Output the [x, y] coordinate of the center of the cell containing the given text.  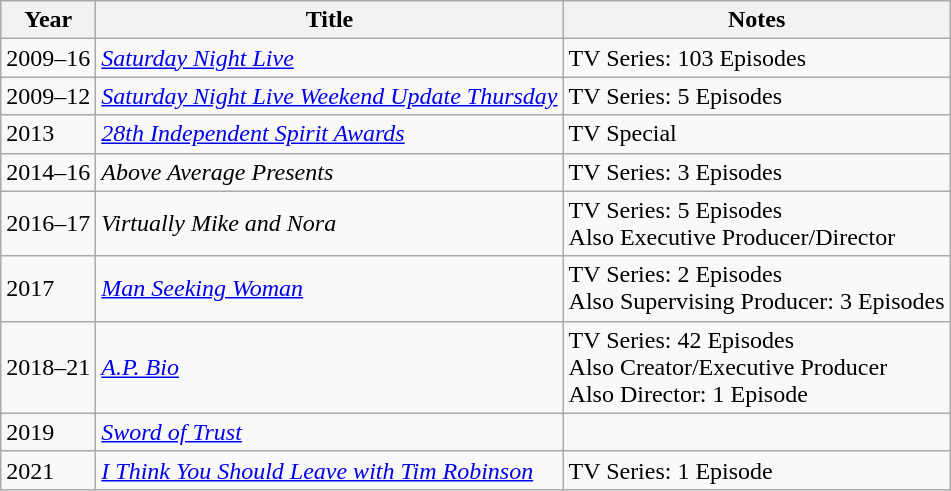
2013 [48, 134]
Saturday Night Live [330, 58]
TV Series: 5 Episodes [756, 96]
Above Average Presents [330, 172]
Year [48, 20]
Notes [756, 20]
TV Series: 42 EpisodesAlso Creator/Executive ProducerAlso Director: 1 Episode [756, 367]
A.P. Bio [330, 367]
TV Series: 103 Episodes [756, 58]
TV Series: 1 Episode [756, 470]
TV Special [756, 134]
2009–12 [48, 96]
I Think You Should Leave with Tim Robinson [330, 470]
2014–16 [48, 172]
Title [330, 20]
2016–17 [48, 224]
Saturday Night Live Weekend Update Thursday [330, 96]
TV Series: 3 Episodes [756, 172]
TV Series: 2 EpisodesAlso Supervising Producer: 3 Episodes [756, 288]
TV Series: 5 EpisodesAlso Executive Producer/Director [756, 224]
2021 [48, 470]
2009–16 [48, 58]
Man Seeking Woman [330, 288]
Sword of Trust [330, 432]
2018–21 [48, 367]
28th Independent Spirit Awards [330, 134]
2019 [48, 432]
Virtually Mike and Nora [330, 224]
2017 [48, 288]
